Return [x, y] of the center of cell containing provided text 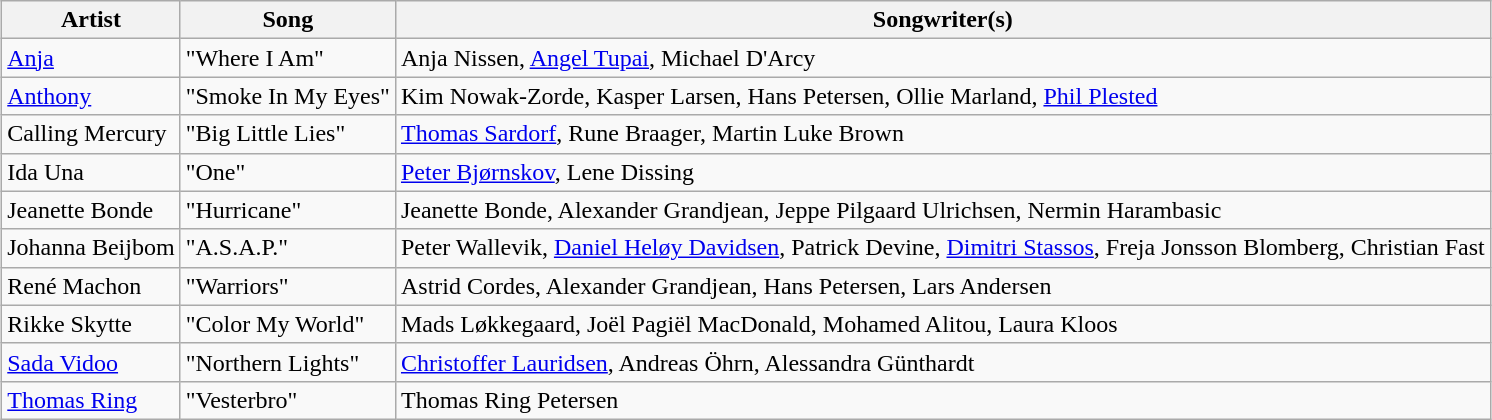
"Northern Lights" [288, 362]
Ida Una [91, 172]
"Warriors" [288, 286]
Anthony [91, 96]
"Smoke In My Eyes" [288, 96]
Thomas Sardorf, Rune Braager, Martin Luke Brown [942, 134]
Astrid Cordes, Alexander Grandjean, Hans Petersen, Lars Andersen [942, 286]
Jeanette Bonde, Alexander Grandjean, Jeppe Pilgaard Ulrichsen, Nermin Harambasic [942, 210]
Mads Løkkegaard, Joël Pagiël MacDonald, Mohamed Alitou, Laura Kloos [942, 324]
Sada Vidoo [91, 362]
"Big Little Lies" [288, 134]
Christoffer Lauridsen, Andreas Öhrn, Alessandra Günthardt [942, 362]
Calling Mercury [91, 134]
Anja [91, 58]
"Where I Am" [288, 58]
Johanna Beijbom [91, 248]
Thomas Ring [91, 400]
Peter Bjørnskov, Lene Dissing [942, 172]
"Color My World" [288, 324]
"Vesterbro" [288, 400]
Rikke Skytte [91, 324]
Thomas Ring Petersen [942, 400]
Peter Wallevik, Daniel Heløy Davidsen, Patrick Devine, Dimitri Stassos, Freja Jonsson Blomberg, Christian Fast [942, 248]
Songwriter(s) [942, 20]
Anja Nissen, Angel Tupai, Michael D'Arcy [942, 58]
"Hurricane" [288, 210]
Artist [91, 20]
"A.S.A.P." [288, 248]
"One" [288, 172]
Song [288, 20]
Jeanette Bonde [91, 210]
René Machon [91, 286]
Kim Nowak-Zorde, Kasper Larsen, Hans Petersen, Ollie Marland, Phil Plested [942, 96]
